Search for the cell housing the specified text and yield its (X, Y) center coordinate. 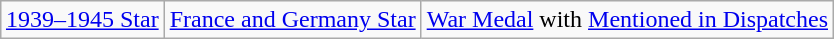
War Medal with Mentioned in Dispatches (627, 20)
1939–1945 Star (82, 20)
France and Germany Star (292, 20)
